Pinpoint the cell where the given text exists, returning its (X, Y) midpoint coordinate. 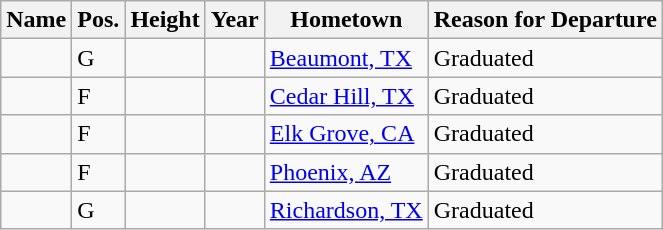
Hometown (346, 20)
Phoenix, AZ (346, 172)
Height (165, 20)
Richardson, TX (346, 210)
Year (234, 20)
Cedar Hill, TX (346, 96)
Pos. (98, 20)
Reason for Departure (545, 20)
Beaumont, TX (346, 58)
Elk Grove, CA (346, 134)
Name (36, 20)
